From the cell containing the given text, extract its center point as [X, Y] coordinate. 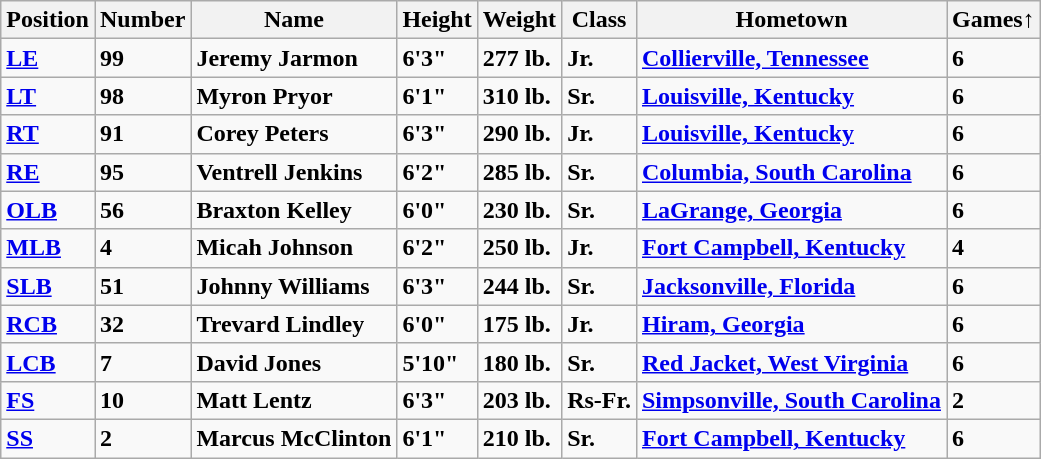
LT [48, 96]
Simpsonville, South Carolina [791, 400]
290 lb. [519, 134]
Rs-Fr. [600, 400]
SS [48, 438]
Position [48, 20]
180 lb. [519, 362]
5'10" [437, 362]
Height [437, 20]
32 [142, 324]
RE [48, 172]
99 [142, 58]
51 [142, 286]
Columbia, South Carolina [791, 172]
FS [48, 400]
Number [142, 20]
RCB [48, 324]
RT [48, 134]
OLB [48, 210]
175 lb. [519, 324]
Myron Pryor [294, 96]
Braxton Kelley [294, 210]
95 [142, 172]
Hometown [791, 20]
203 lb. [519, 400]
210 lb. [519, 438]
LCB [48, 362]
244 lb. [519, 286]
91 [142, 134]
Johnny Williams [294, 286]
56 [142, 210]
Micah Johnson [294, 248]
Corey Peters [294, 134]
Weight [519, 20]
230 lb. [519, 210]
SLB [48, 286]
250 lb. [519, 248]
Jacksonville, Florida [791, 286]
10 [142, 400]
285 lb. [519, 172]
Red Jacket, West Virginia [791, 362]
Collierville, Tennessee [791, 58]
7 [142, 362]
LE [48, 58]
Ventrell Jenkins [294, 172]
MLB [48, 248]
Class [600, 20]
Marcus McClinton [294, 438]
Trevard Lindley [294, 324]
Name [294, 20]
Jeremy Jarmon [294, 58]
Games↑ [993, 20]
Matt Lentz [294, 400]
David Jones [294, 362]
Hiram, Georgia [791, 324]
LaGrange, Georgia [791, 210]
98 [142, 96]
277 lb. [519, 58]
310 lb. [519, 96]
